Pinpoint the cell where the given text exists, returning its [X, Y] midpoint coordinate. 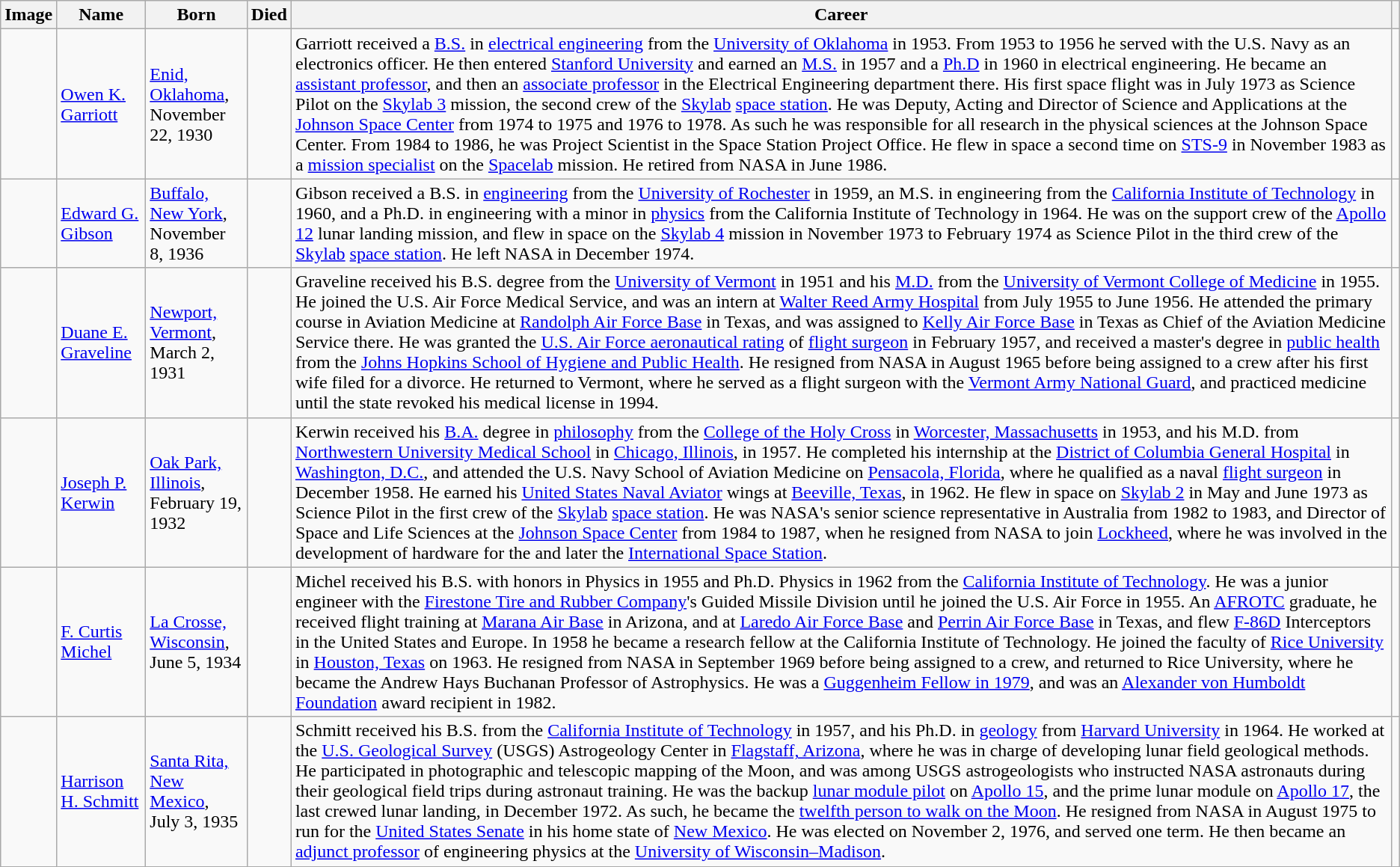
Santa Rita, New Mexico,July 3, 1935 [197, 791]
Newport, Vermont,March 2, 1931 [197, 343]
Career [841, 15]
Harrison H. Schmitt [102, 791]
Born [197, 15]
Name [102, 15]
Enid, Oklahoma,November 22, 1930 [197, 104]
La Crosse, Wisconsin,June 5, 1934 [197, 642]
F. Curtis Michel [102, 642]
Duane E. Graveline [102, 343]
Joseph P. Kerwin [102, 492]
Edward G. Gibson [102, 223]
Died [269, 15]
Owen K. Garriott [102, 104]
Image [28, 15]
Oak Park, Illinois, February 19, 1932 [197, 492]
Buffalo, New York,November 8, 1936 [197, 223]
